Extract the (X, Y) coordinate from the center of the cell holding the provided text.  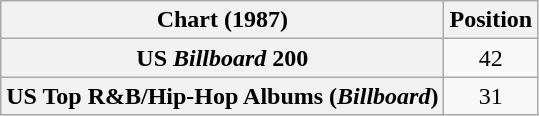
Chart (1987) (222, 20)
US Billboard 200 (222, 58)
42 (491, 58)
Position (491, 20)
US Top R&B/Hip-Hop Albums (Billboard) (222, 96)
31 (491, 96)
